Capture the cell that displays the provided text and extract its [x, y] central coordinate. 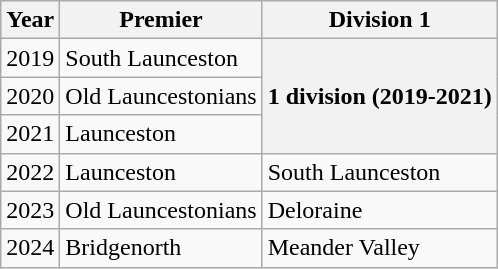
2021 [30, 134]
Meander Valley [380, 248]
Year [30, 20]
1 division (2019-2021) [380, 96]
2022 [30, 172]
2024 [30, 248]
Division 1 [380, 20]
Bridgenorth [161, 248]
2023 [30, 210]
2020 [30, 96]
Deloraine [380, 210]
2019 [30, 58]
Premier [161, 20]
